From the cell containing the given text, extract its center point as [x, y] coordinate. 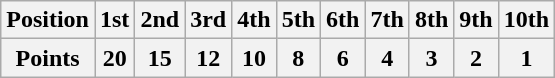
20 [114, 58]
6 [343, 58]
10 [254, 58]
3rd [208, 20]
1st [114, 20]
12 [208, 58]
4th [254, 20]
2nd [160, 20]
7th [387, 20]
5th [298, 20]
9th [476, 20]
8 [298, 58]
Points [48, 58]
6th [343, 20]
4 [387, 58]
10th [526, 20]
15 [160, 58]
8th [431, 20]
1 [526, 58]
Position [48, 20]
3 [431, 58]
2 [476, 58]
